Pinpoint the cell where the given text exists, returning its (x, y) midpoint coordinate. 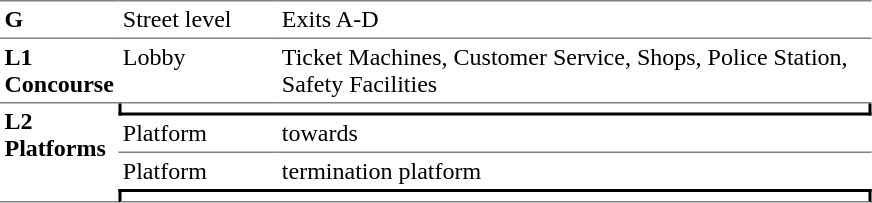
Exits A-D (574, 19)
Ticket Machines, Customer Service, Shops, Police Station, Safety Facilities (574, 71)
Lobby (198, 71)
L2Platforms (59, 154)
Street level (198, 19)
towards (574, 135)
G (59, 19)
termination platform (574, 171)
L1Concourse (59, 71)
